From the cell containing the given text, extract its center point as [X, Y] coordinate. 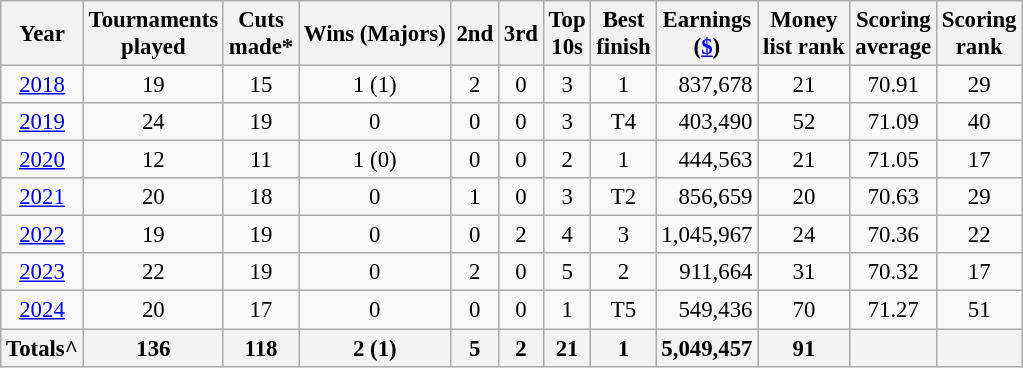
2020 [42, 160]
5,049,457 [707, 348]
136 [153, 348]
444,563 [707, 160]
2023 [42, 273]
11 [260, 160]
Top 10s [567, 34]
911,664 [707, 273]
Scoringrank [980, 34]
15 [260, 85]
1,045,967 [707, 235]
1 (0) [376, 160]
71.27 [894, 310]
Totals^ [42, 348]
52 [804, 122]
118 [260, 348]
51 [980, 310]
31 [804, 273]
18 [260, 197]
1 (1) [376, 85]
Earnings($) [707, 34]
403,490 [707, 122]
Tournaments played [153, 34]
70.36 [894, 235]
837,678 [707, 85]
2018 [42, 85]
2021 [42, 197]
70.32 [894, 273]
Cuts made* [260, 34]
Wins (Majors) [376, 34]
Scoring average [894, 34]
71.05 [894, 160]
Year [42, 34]
40 [980, 122]
4 [567, 235]
12 [153, 160]
2024 [42, 310]
70 [804, 310]
3rd [520, 34]
Best finish [624, 34]
70.63 [894, 197]
70.91 [894, 85]
2019 [42, 122]
2 (1) [376, 348]
2022 [42, 235]
T5 [624, 310]
856,659 [707, 197]
91 [804, 348]
2nd [474, 34]
549,436 [707, 310]
T4 [624, 122]
T2 [624, 197]
Moneylist rank [804, 34]
71.09 [894, 122]
